Identify which cell holds the provided text, then report its (X, Y) central coordinate. 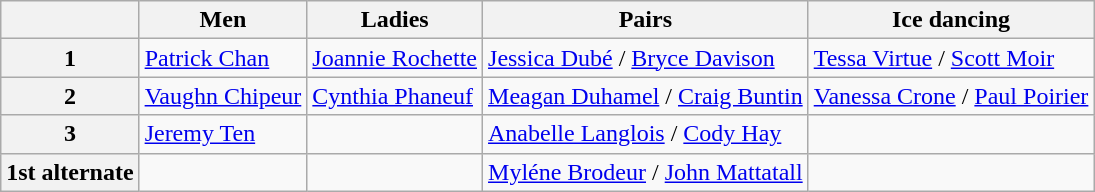
Meagan Duhamel / Craig Buntin (646, 96)
Ladies (395, 20)
1st alternate (70, 172)
Tessa Virtue / Scott Moir (951, 58)
Vaughn Chipeur (223, 96)
Jeremy Ten (223, 134)
Patrick Chan (223, 58)
2 (70, 96)
Joannie Rochette (395, 58)
Pairs (646, 20)
Myléne Brodeur / John Mattatall (646, 172)
Cynthia Phaneuf (395, 96)
1 (70, 58)
Jessica Dubé / Bryce Davison (646, 58)
Anabelle Langlois / Cody Hay (646, 134)
Vanessa Crone / Paul Poirier (951, 96)
3 (70, 134)
Men (223, 20)
Ice dancing (951, 20)
